Return the (x, y) coordinate for the center point of the cell that contains the specified text.  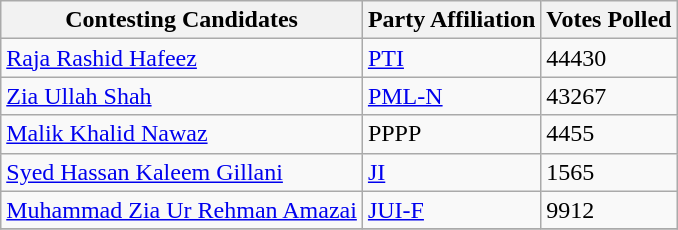
Votes Polled (609, 20)
PML-N (451, 96)
PTI (451, 58)
JUI-F (451, 210)
44430 (609, 58)
Zia Ullah Shah (182, 96)
Syed Hassan Kaleem Gillani (182, 172)
Party Affiliation (451, 20)
Raja Rashid Hafeez (182, 58)
Contesting Candidates (182, 20)
1565 (609, 172)
9912 (609, 210)
43267 (609, 96)
4455 (609, 134)
Muhammad Zia Ur Rehman Amazai (182, 210)
PPPP (451, 134)
Malik Khalid Nawaz (182, 134)
JI (451, 172)
